From the cell containing the given text, extract its center point as [x, y] coordinate. 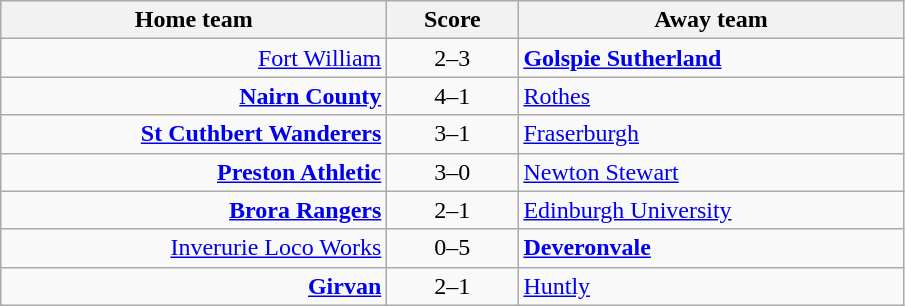
Deveronvale [711, 248]
0–5 [452, 248]
3–1 [452, 134]
2–3 [452, 58]
3–0 [452, 172]
Rothes [711, 96]
Away team [711, 20]
Girvan [194, 286]
Fraserburgh [711, 134]
Golspie Sutherland [711, 58]
4–1 [452, 96]
Inverurie Loco Works [194, 248]
Huntly [711, 286]
Preston Athletic [194, 172]
Home team [194, 20]
Score [452, 20]
St Cuthbert Wanderers [194, 134]
Edinburgh University [711, 210]
Brora Rangers [194, 210]
Fort William [194, 58]
Newton Stewart [711, 172]
Nairn County [194, 96]
